From the cell containing the given text, extract its center point as [x, y] coordinate. 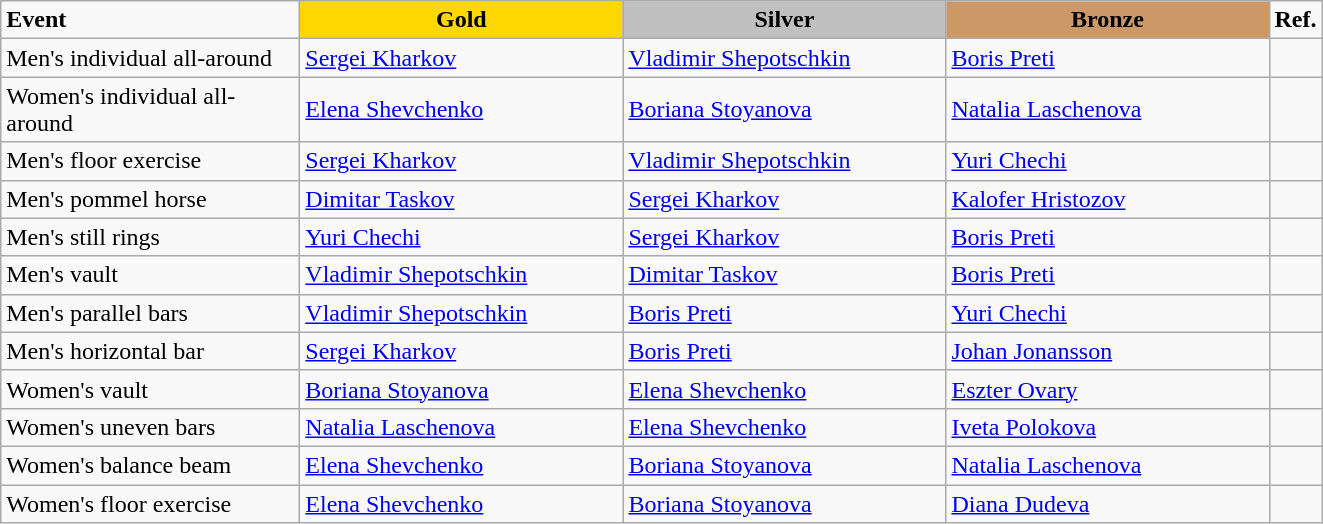
Men's individual all-around [150, 58]
Women's floor exercise [150, 503]
Men's still rings [150, 237]
Iveta Polokova [1108, 427]
Silver [784, 20]
Diana Dudeva [1108, 503]
Women's uneven bars [150, 427]
Kalofer Hristozov [1108, 199]
Men's vault [150, 275]
Women's balance beam [150, 465]
Women's vault [150, 389]
Ref. [1296, 20]
Eszter Ovary [1108, 389]
Men's floor exercise [150, 161]
Men's parallel bars [150, 313]
Men's horizontal bar [150, 351]
Bronze [1108, 20]
Gold [462, 20]
Event [150, 20]
Men's pommel horse [150, 199]
Johan Jonansson [1108, 351]
Women's individual all-around [150, 110]
